Capture the cell that displays the provided text and extract its (X, Y) central coordinate. 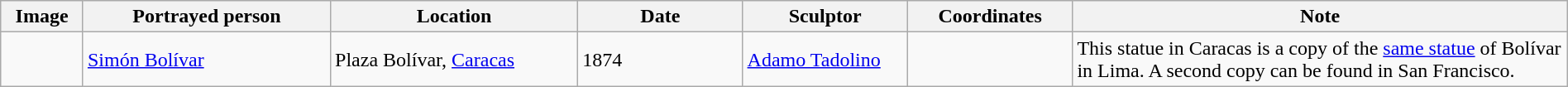
Note (1320, 17)
This statue in Caracas is a copy of the same statue of Bolívar in Lima. A second copy can be found in San Francisco. (1320, 60)
Coordinates (989, 17)
Simón Bolívar (207, 60)
Sculptor (825, 17)
Adamo Tadolino (825, 60)
Date (660, 17)
Image (42, 17)
Portrayed person (207, 17)
1874 (660, 60)
Plaza Bolívar, Caracas (455, 60)
Location (455, 17)
